Determine the [X, Y] coordinate at the center of the cell enclosing the given text.  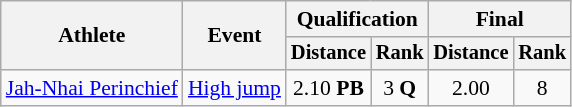
High jump [234, 88]
Qualification [357, 19]
Event [234, 36]
Jah-Nhai Perinchief [92, 88]
Final [499, 19]
3 Q [400, 88]
Athlete [92, 36]
2.10 PB [328, 88]
8 [542, 88]
2.00 [470, 88]
